Scan for the cell matching the given text and deliver its (x, y) coordinate at center. 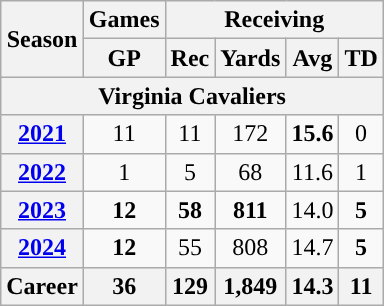
55 (190, 248)
14.0 (312, 210)
15.6 (312, 134)
129 (190, 286)
11.6 (312, 172)
2022 (42, 172)
Career (42, 286)
0 (361, 134)
GP (124, 58)
808 (250, 248)
Avg (312, 58)
2023 (42, 210)
Yards (250, 58)
1,849 (250, 286)
2021 (42, 134)
Season (42, 39)
36 (124, 286)
Receiving (274, 20)
14.3 (312, 286)
58 (190, 210)
68 (250, 172)
Games (124, 20)
811 (250, 210)
14.7 (312, 248)
172 (250, 134)
TD (361, 58)
Rec (190, 58)
2024 (42, 248)
Virginia Cavaliers (192, 96)
